Search for the cell housing the specified text and yield its [x, y] center coordinate. 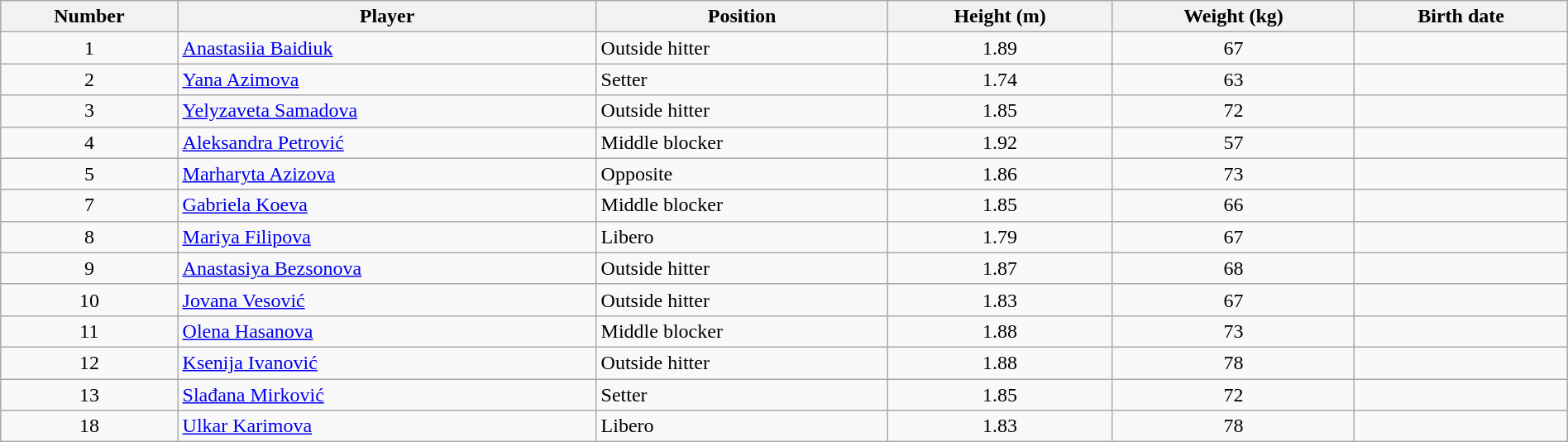
1.79 [1000, 237]
1.89 [1000, 48]
7 [89, 205]
Yana Azimova [387, 79]
68 [1234, 268]
Marharyta Azizova [387, 174]
1.92 [1000, 142]
Opposite [742, 174]
Birth date [1460, 17]
57 [1234, 142]
63 [1234, 79]
Number [89, 17]
13 [89, 395]
9 [89, 268]
1.74 [1000, 79]
Jovana Vesović [387, 300]
Mariya Filipova [387, 237]
11 [89, 331]
Olena Hasanova [387, 331]
Aleksandra Petrović [387, 142]
Yelyzaveta Samadova [387, 111]
Anastasiya Bezsonova [387, 268]
10 [89, 300]
2 [89, 79]
66 [1234, 205]
1.87 [1000, 268]
1.86 [1000, 174]
Player [387, 17]
Weight (kg) [1234, 17]
5 [89, 174]
1 [89, 48]
Ulkar Karimova [387, 426]
4 [89, 142]
3 [89, 111]
18 [89, 426]
12 [89, 363]
Anastasiia Baidiuk [387, 48]
Ksenija Ivanović [387, 363]
8 [89, 237]
Position [742, 17]
Height (m) [1000, 17]
Slađana Mirković [387, 395]
Gabriela Koeva [387, 205]
